Locate the cell with the specified text and output its (x, y) center coordinate. 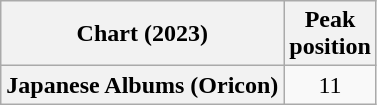
11 (330, 85)
Japanese Albums (Oricon) (142, 85)
Peakposition (330, 34)
Chart (2023) (142, 34)
